Locate the cell with the specified text and output its [X, Y] center coordinate. 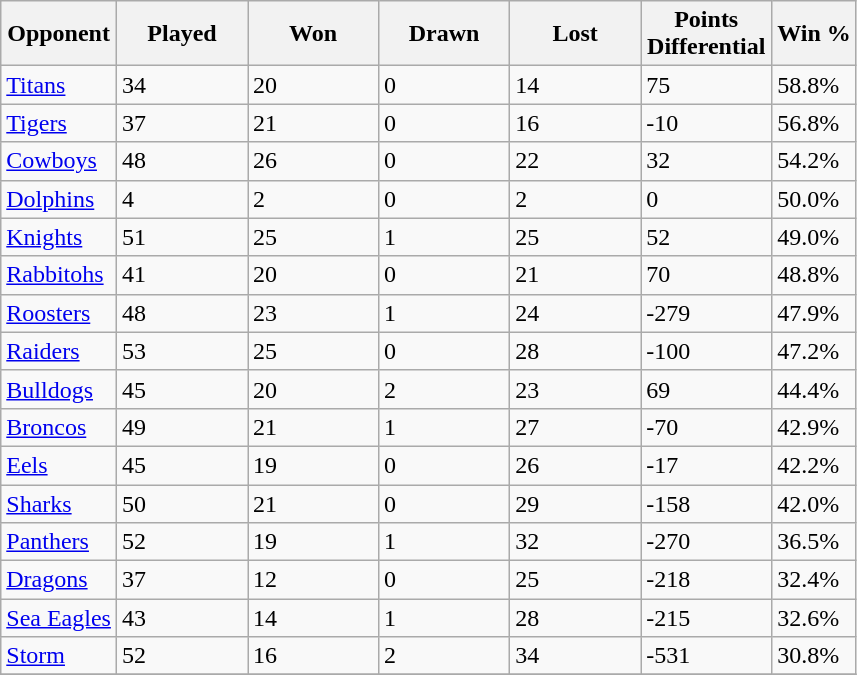
Panthers [59, 542]
Knights [59, 237]
47.9% [814, 313]
32.6% [814, 618]
Raiders [59, 351]
27 [576, 427]
29 [576, 503]
Opponent [59, 34]
-270 [706, 542]
42.0% [814, 503]
Cowboys [59, 161]
42.9% [814, 427]
-10 [706, 123]
56.8% [814, 123]
50 [182, 503]
Win % [814, 34]
49 [182, 427]
75 [706, 85]
Storm [59, 656]
Broncos [59, 427]
-215 [706, 618]
47.2% [814, 351]
Won [314, 34]
30.8% [814, 656]
Rabbitohs [59, 275]
24 [576, 313]
-218 [706, 580]
Eels [59, 465]
48.8% [814, 275]
70 [706, 275]
-100 [706, 351]
Dolphins [59, 199]
Titans [59, 85]
43 [182, 618]
58.8% [814, 85]
Roosters [59, 313]
-17 [706, 465]
Dragons [59, 580]
-279 [706, 313]
-531 [706, 656]
4 [182, 199]
-70 [706, 427]
69 [706, 389]
44.4% [814, 389]
Drawn [444, 34]
Lost [576, 34]
41 [182, 275]
32.4% [814, 580]
51 [182, 237]
Tigers [59, 123]
-158 [706, 503]
42.2% [814, 465]
36.5% [814, 542]
Sharks [59, 503]
53 [182, 351]
12 [314, 580]
54.2% [814, 161]
Bulldogs [59, 389]
49.0% [814, 237]
50.0% [814, 199]
Sea Eagles [59, 618]
Played [182, 34]
22 [576, 161]
Points Differential [706, 34]
